Locate the cell with the specified text and output its [X, Y] center coordinate. 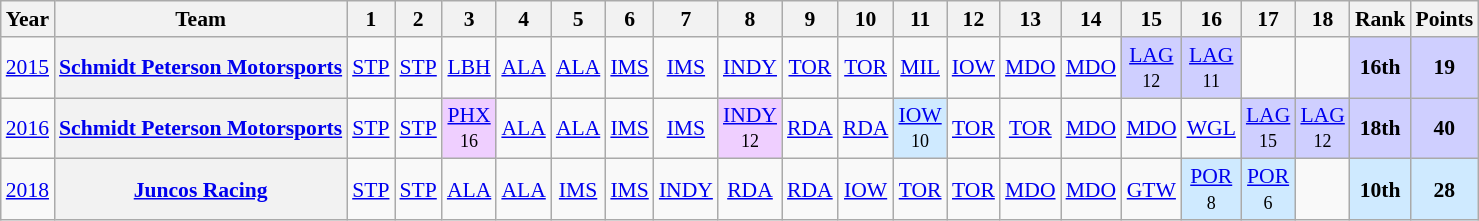
Year [28, 19]
MIL [920, 68]
7 [686, 19]
POR6 [1268, 190]
12 [974, 19]
WGL [1212, 128]
LBH [469, 68]
18th [1380, 128]
POR8 [1212, 190]
Team [200, 19]
LAG15 [1268, 128]
16th [1380, 68]
GTW [1152, 190]
5 [578, 19]
10 [866, 19]
Rank [1380, 19]
IOW10 [920, 128]
1 [370, 19]
INDY12 [750, 128]
2015 [28, 68]
28 [1444, 190]
3 [469, 19]
15 [1152, 19]
9 [810, 19]
2018 [28, 190]
18 [1322, 19]
Points [1444, 19]
13 [1030, 19]
10th [1380, 190]
2 [418, 19]
2016 [28, 128]
4 [523, 19]
19 [1444, 68]
11 [920, 19]
16 [1212, 19]
17 [1268, 19]
PHX16 [469, 128]
LAG11 [1212, 68]
6 [630, 19]
8 [750, 19]
40 [1444, 128]
Juncos Racing [200, 190]
14 [1092, 19]
